Detect which cell encompasses the target text, then output its (X, Y) center coordinate. 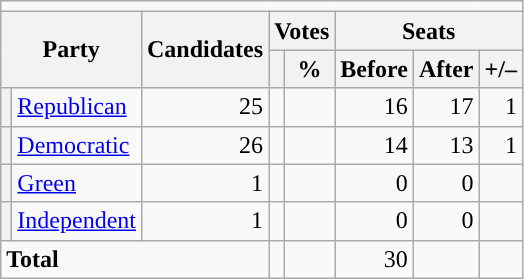
% (309, 69)
30 (374, 259)
Party (72, 50)
Republican (77, 107)
13 (446, 145)
+/– (500, 69)
After (446, 69)
14 (374, 145)
Green (77, 183)
Candidates (204, 50)
16 (374, 107)
17 (446, 107)
Democratic (77, 145)
Seats (429, 31)
25 (204, 107)
Total (135, 259)
Votes (302, 31)
Before (374, 69)
26 (204, 145)
Independent (77, 221)
